Extract the (X, Y) coordinate from the center of the cell holding the provided text.  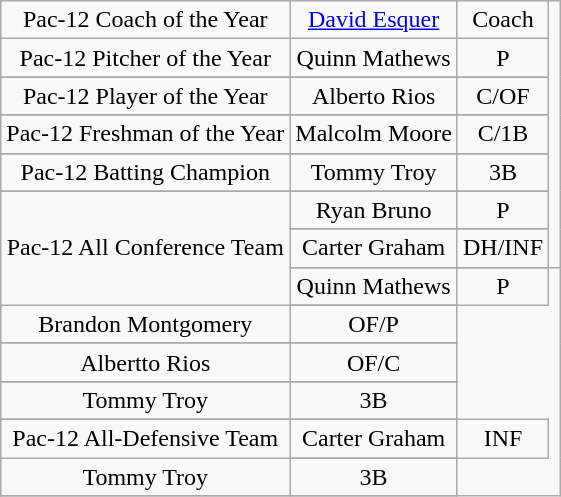
Albertto Rios (146, 362)
Pac-12 Pitcher of the Year (146, 58)
Ryan Bruno (374, 210)
OF/C (374, 362)
OF/P (374, 324)
DH/INF (502, 248)
Pac-12 All-Defensive Team (146, 438)
Pac-12 Batting Champion (146, 172)
Pac-12 Freshman of the Year (146, 134)
Alberto Rios (374, 96)
Pac-12 All Conference Team (146, 248)
C/OF (502, 96)
Coach (502, 20)
INF (502, 438)
David Esquer (374, 20)
Pac-12 Player of the Year (146, 96)
Malcolm Moore (374, 134)
Brandon Montgomery (146, 324)
Pac-12 Coach of the Year (146, 20)
C/1B (502, 134)
